Return the (X, Y) coordinate for the center point of the cell that contains the specified text.  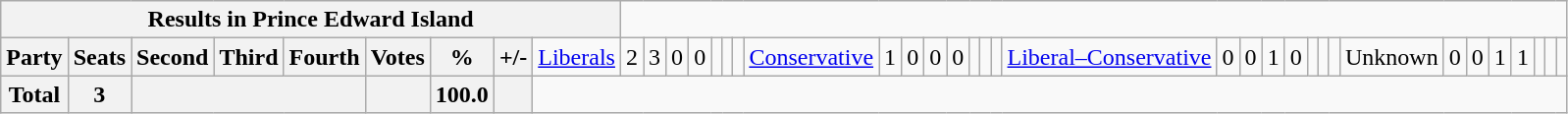
Party (34, 57)
Second (173, 57)
Results in Prince Edward Island (311, 20)
2 (632, 57)
100.0 (461, 94)
Fourth (324, 57)
% (461, 57)
Total (34, 94)
Third (249, 57)
Votes (397, 57)
Unknown (1391, 57)
Liberals (577, 57)
Seats (99, 57)
Liberal–Conservative (1109, 57)
Conservative (811, 57)
+/- (512, 57)
